Locate the cell with the specified text and output its (X, Y) center coordinate. 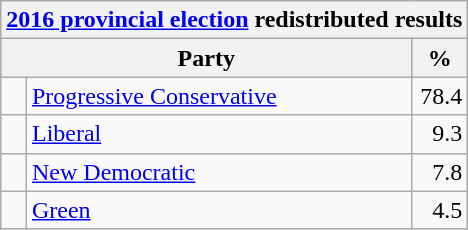
New Democratic (218, 172)
Green (218, 210)
78.4 (440, 96)
Party (206, 58)
Liberal (218, 134)
7.8 (440, 172)
4.5 (440, 210)
Progressive Conservative (218, 96)
2016 provincial election redistributed results (234, 20)
% (440, 58)
9.3 (440, 134)
